Identify which cell holds the provided text, then report its [x, y] central coordinate. 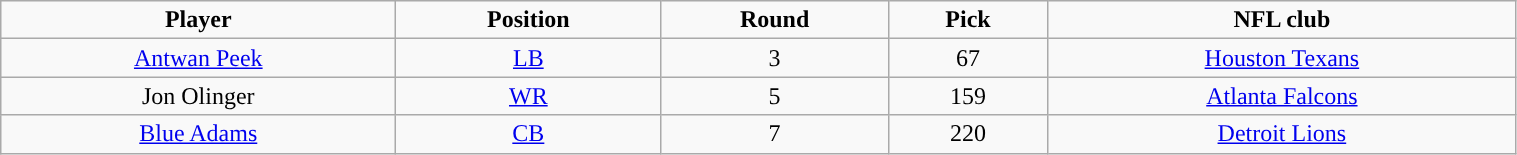
159 [968, 96]
Position [528, 20]
Atlanta Falcons [1282, 96]
5 [774, 96]
67 [968, 58]
7 [774, 134]
Antwan Peek [198, 58]
Pick [968, 20]
Jon Olinger [198, 96]
WR [528, 96]
Player [198, 20]
Blue Adams [198, 134]
LB [528, 58]
Houston Texans [1282, 58]
NFL club [1282, 20]
220 [968, 134]
Detroit Lions [1282, 134]
CB [528, 134]
Round [774, 20]
3 [774, 58]
